For the text-containing cell, return its midpoint in [x, y] coordinate format. 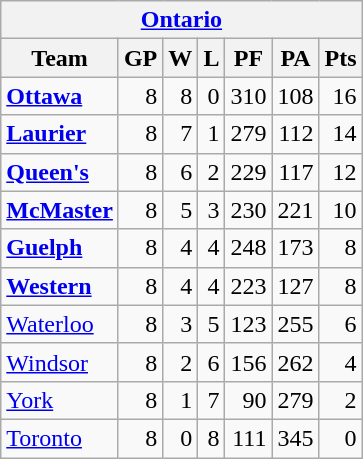
262 [296, 362]
Toronto [60, 438]
Team [60, 58]
248 [248, 248]
229 [248, 172]
117 [296, 172]
Waterloo [60, 324]
221 [296, 210]
156 [248, 362]
108 [296, 96]
14 [340, 134]
PA [296, 58]
Western [60, 286]
90 [248, 400]
10 [340, 210]
310 [248, 96]
123 [248, 324]
111 [248, 438]
345 [296, 438]
McMaster [60, 210]
Ontario [182, 20]
Laurier [60, 134]
York [60, 400]
230 [248, 210]
16 [340, 96]
Queen's [60, 172]
127 [296, 286]
173 [296, 248]
255 [296, 324]
PF [248, 58]
Windsor [60, 362]
Guelph [60, 248]
W [180, 58]
L [212, 58]
112 [296, 134]
223 [248, 286]
Pts [340, 58]
GP [140, 58]
12 [340, 172]
Ottawa [60, 96]
